Return [X, Y] of the center of cell containing provided text 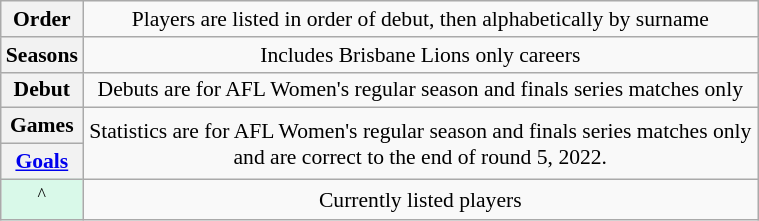
Includes Brisbane Lions only careers [420, 55]
Debuts are for AFL Women's regular season and finals series matches only [420, 90]
Games [42, 126]
Statistics are for AFL Women's regular season and finals series matches only and are correct to the end of round 5, 2022. [420, 144]
Debut [42, 90]
^ [42, 200]
Goals [42, 162]
Order [42, 19]
Currently listed players [420, 200]
Players are listed in order of debut, then alphabetically by surname [420, 19]
Seasons [42, 55]
